For the text-containing cell, return its midpoint in [X, Y] coordinate format. 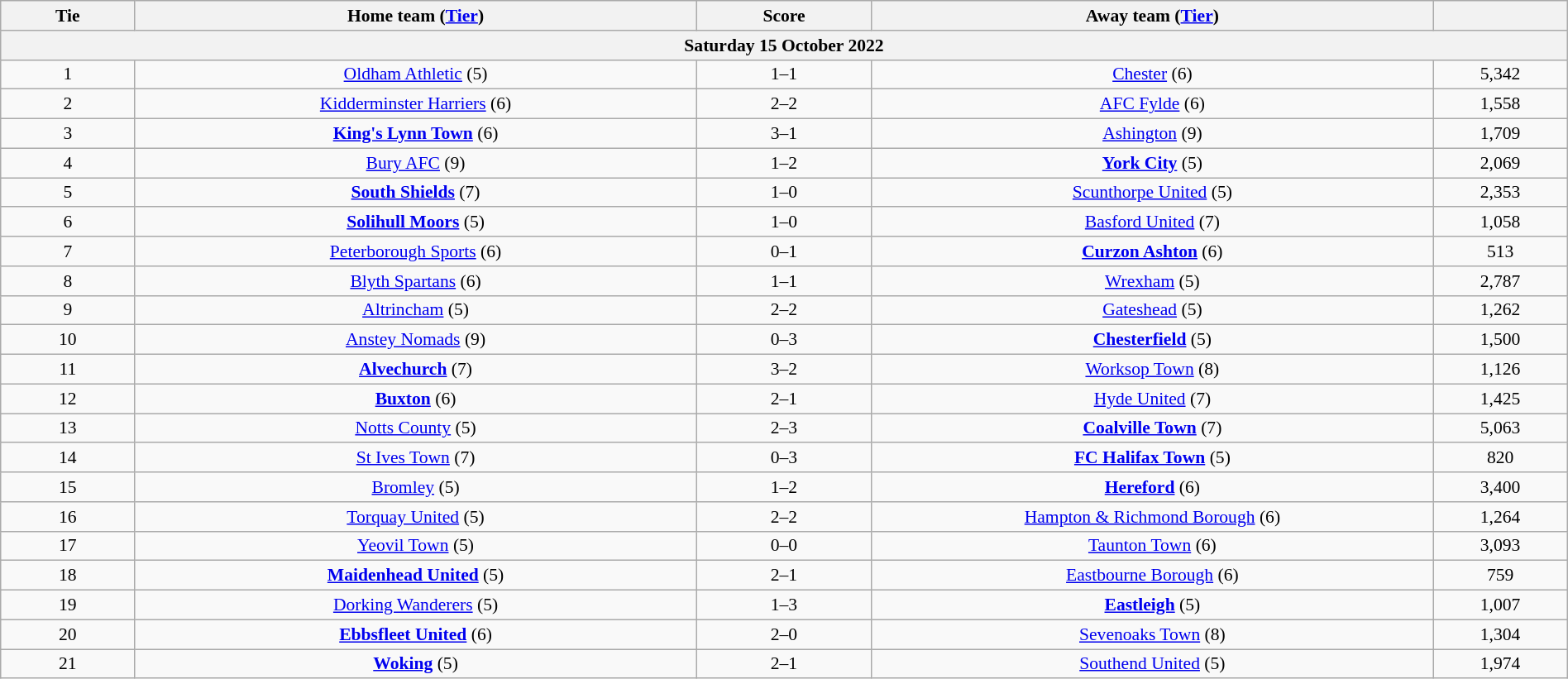
Ebbsfleet United (6) [415, 634]
Woking (5) [415, 664]
South Shields (7) [415, 193]
5,063 [1500, 428]
11 [68, 370]
Hampton & Richmond Borough (6) [1153, 517]
1,007 [1500, 605]
Blyth Spartans (6) [415, 281]
2 [68, 104]
3,093 [1500, 546]
Maidenhead United (5) [415, 576]
Oldham Athletic (5) [415, 74]
17 [68, 546]
Dorking Wanderers (5) [415, 605]
Chester (6) [1153, 74]
21 [68, 664]
513 [1500, 251]
Ashington (9) [1153, 134]
14 [68, 458]
Notts County (5) [415, 428]
Taunton Town (6) [1153, 546]
Eastleigh (5) [1153, 605]
2,069 [1500, 163]
Bromley (5) [415, 487]
13 [68, 428]
Kidderminster Harriers (6) [415, 104]
1,709 [1500, 134]
Torquay United (5) [415, 517]
5 [68, 193]
18 [68, 576]
Home team (Tier) [415, 16]
Chesterfield (5) [1153, 340]
9 [68, 310]
1 [68, 74]
Peterborough Sports (6) [415, 251]
Altrincham (5) [415, 310]
Gateshead (5) [1153, 310]
2,787 [1500, 281]
20 [68, 634]
820 [1500, 458]
King's Lynn Town (6) [415, 134]
Buxton (6) [415, 399]
1,974 [1500, 664]
4 [68, 163]
Hyde United (7) [1153, 399]
5,342 [1500, 74]
19 [68, 605]
6 [68, 222]
7 [68, 251]
Wrexham (5) [1153, 281]
York City (5) [1153, 163]
1,425 [1500, 399]
0–0 [784, 546]
8 [68, 281]
1,264 [1500, 517]
Eastbourne Borough (6) [1153, 576]
Yeovil Town (5) [415, 546]
1,058 [1500, 222]
1,304 [1500, 634]
Coalville Town (7) [1153, 428]
1,500 [1500, 340]
1,126 [1500, 370]
Solihull Moors (5) [415, 222]
Away team (Tier) [1153, 16]
1,558 [1500, 104]
Tie [68, 16]
12 [68, 399]
FC Halifax Town (5) [1153, 458]
Hereford (6) [1153, 487]
3 [68, 134]
Saturday 15 October 2022 [784, 45]
1,262 [1500, 310]
Score [784, 16]
2–3 [784, 428]
Southend United (5) [1153, 664]
759 [1500, 576]
Curzon Ashton (6) [1153, 251]
Anstey Nomads (9) [415, 340]
3–2 [784, 370]
2–0 [784, 634]
Scunthorpe United (5) [1153, 193]
0–1 [784, 251]
2,353 [1500, 193]
3–1 [784, 134]
Sevenoaks Town (8) [1153, 634]
AFC Fylde (6) [1153, 104]
16 [68, 517]
St Ives Town (7) [415, 458]
3,400 [1500, 487]
10 [68, 340]
Bury AFC (9) [415, 163]
1–3 [784, 605]
Basford United (7) [1153, 222]
Worksop Town (8) [1153, 370]
Alvechurch (7) [415, 370]
15 [68, 487]
